Search for the cell housing the specified text and yield its (x, y) center coordinate. 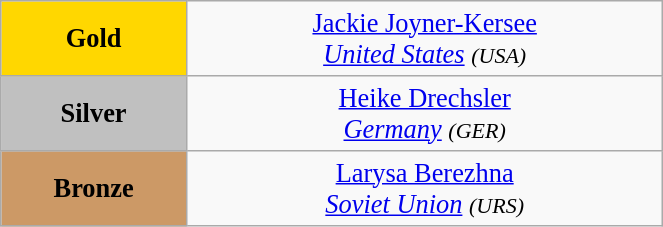
Jackie Joyner-KerseeUnited States (USA) (424, 38)
Larysa BerezhnaSoviet Union (URS) (424, 188)
Heike DrechslerGermany (GER) (424, 112)
Silver (94, 112)
Bronze (94, 188)
Gold (94, 38)
